Detect which cell encompasses the target text, then output its (x, y) center coordinate. 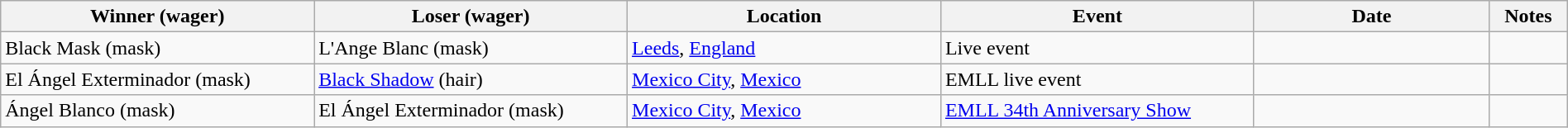
Ángel Blanco (mask) (157, 111)
L'Ange Blanc (mask) (471, 48)
Black Mask (mask) (157, 48)
Event (1097, 17)
Location (784, 17)
EMLL live event (1097, 79)
Date (1371, 17)
Black Shadow (hair) (471, 79)
EMLL 34th Anniversary Show (1097, 111)
Loser (wager) (471, 17)
Live event (1097, 48)
Leeds, England (784, 48)
Winner (wager) (157, 17)
Notes (1528, 17)
